Return the (x, y) coordinate for the center point of the cell that contains the specified text.  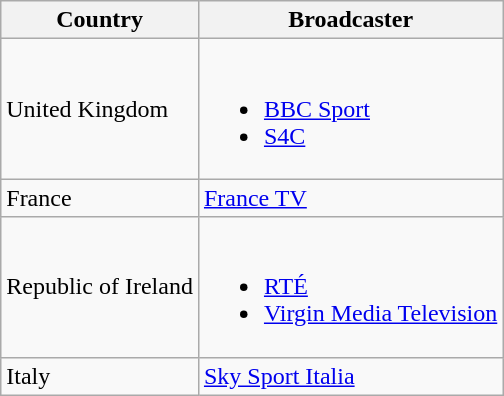
Country (100, 20)
France TV (350, 198)
Republic of Ireland (100, 287)
Sky Sport Italia (350, 376)
Broadcaster (350, 20)
BBC SportS4C (350, 109)
France (100, 198)
Italy (100, 376)
United Kingdom (100, 109)
RTÉVirgin Media Television (350, 287)
